Return the [X, Y] coordinate for the center point of the cell that contains the specified text.  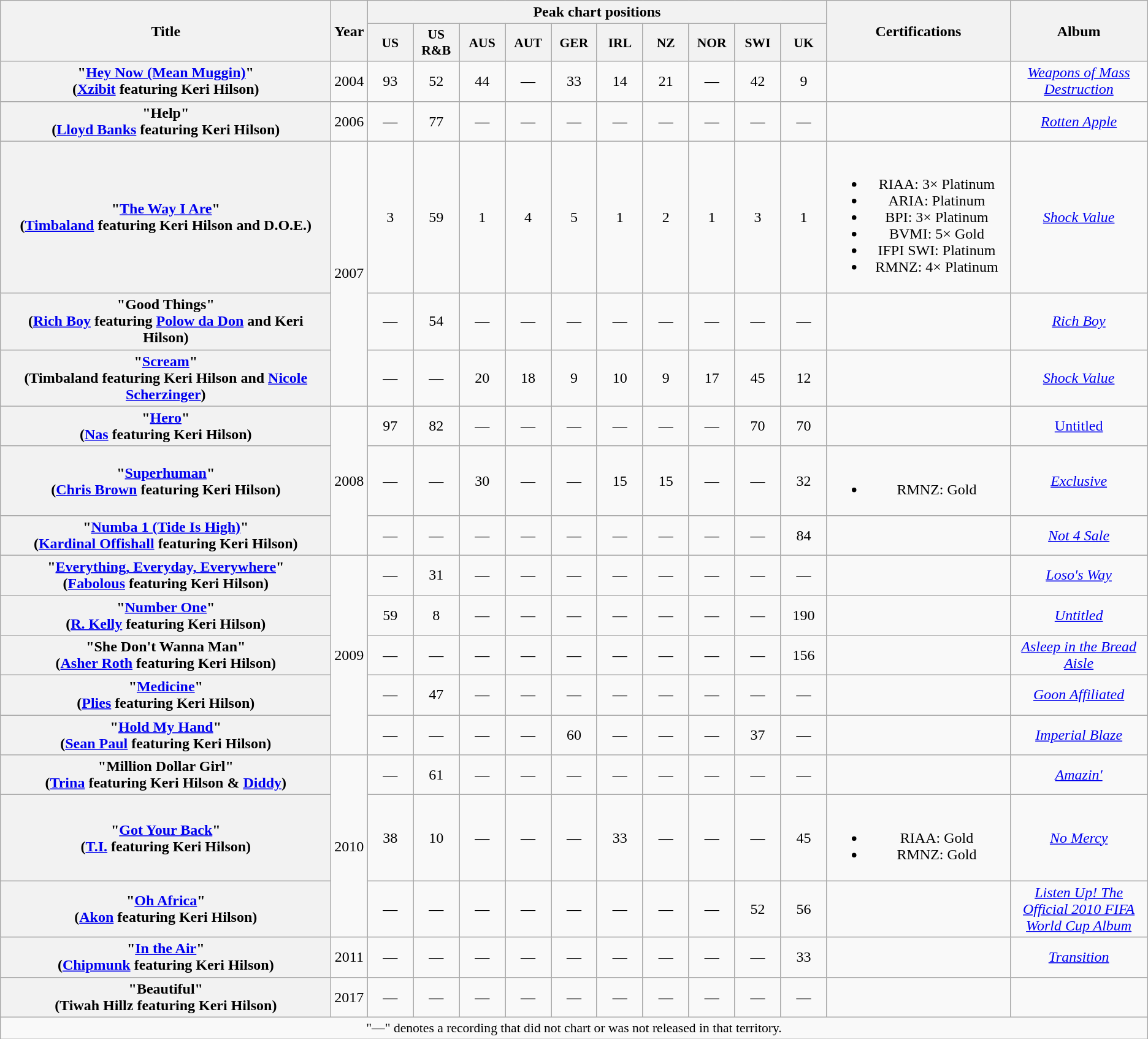
"Help" (Lloyd Banks featuring Keri Hilson) [166, 121]
UK [803, 43]
56 [803, 909]
Certifications [919, 31]
2009 [350, 655]
4 [529, 217]
18 [529, 378]
"Good Things" (Rich Boy featuring Polow da Don and Keri Hilson) [166, 321]
2010 [350, 846]
Rotten Apple [1079, 121]
44 [482, 81]
32 [803, 481]
Rich Boy [1079, 321]
"Superhuman" (Chris Brown featuring Keri Hilson) [166, 481]
8 [437, 615]
190 [803, 615]
21 [666, 81]
Listen Up! The Official 2010 FIFA World Cup Album [1079, 909]
156 [803, 655]
"Got Your Back" (T.I. featuring Keri Hilson) [166, 838]
Year [350, 31]
2007 [350, 274]
17 [711, 378]
47 [437, 696]
Amazin' [1079, 775]
IRL [619, 43]
"Oh Africa"(Akon featuring Keri Hilson) [166, 909]
"The Way I Are" (Timbaland featuring Keri Hilson and D.O.E.) [166, 217]
37 [758, 735]
"Hey Now (Mean Muggin)" (Xzibit featuring Keri Hilson) [166, 81]
42 [758, 81]
"Million Dollar Girl" (Trina featuring Keri Hilson & Diddy) [166, 775]
20 [482, 378]
"Hero" (Nas featuring Keri Hilson) [166, 426]
93 [390, 81]
14 [619, 81]
97 [390, 426]
AUT [529, 43]
"Hold My Hand" (Sean Paul featuring Keri Hilson) [166, 735]
"In the Air" (Chipmunk featuring Keri Hilson) [166, 957]
Loso's Way [1079, 575]
"Everything, Everyday, Everywhere" (Fabolous featuring Keri Hilson) [166, 575]
2011 [350, 957]
US R&B [437, 43]
"—" denotes a recording that did not chart or was not released in that territory. [574, 1028]
RMNZ: Gold [919, 481]
Not 4 Sale [1079, 535]
Imperial Blaze [1079, 735]
NOR [711, 43]
NZ [666, 43]
5 [574, 217]
SWI [758, 43]
77 [437, 121]
31 [437, 575]
2006 [350, 121]
Album [1079, 31]
60 [574, 735]
"Number One" (R. Kelly featuring Keri Hilson) [166, 615]
"Beautiful" (Tiwah Hillz featuring Keri Hilson) [166, 997]
AUS [482, 43]
2008 [350, 481]
2 [666, 217]
"Medicine" (Plies featuring Keri Hilson) [166, 696]
54 [437, 321]
Transition [1079, 957]
"Scream" (Timbaland featuring Keri Hilson and Nicole Scherzinger) [166, 378]
84 [803, 535]
Title [166, 31]
2017 [350, 997]
2004 [350, 81]
"Numba 1 (Tide Is High)" (Kardinal Offishall featuring Keri Hilson) [166, 535]
30 [482, 481]
82 [437, 426]
Exclusive [1079, 481]
Goon Affiliated [1079, 696]
GER [574, 43]
Asleep in the Bread Aisle [1079, 655]
No Mercy [1079, 838]
38 [390, 838]
RIAA: GoldRMNZ: Gold [919, 838]
RIAA: 3× PlatinumARIA: PlatinumBPI: 3× PlatinumBVMI: 5× GoldIFPI SWI: PlatinumRMNZ: 4× Platinum [919, 217]
"She Don't Wanna Man"(Asher Roth featuring Keri Hilson) [166, 655]
Weapons of Mass Destruction [1079, 81]
12 [803, 378]
Peak chart positions [597, 12]
US [390, 43]
61 [437, 775]
